From the cell containing the given text, extract its center point as (x, y) coordinate. 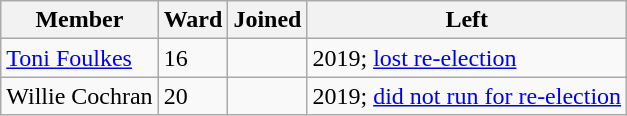
2019; did not run for re-election (467, 96)
Member (80, 20)
Joined (268, 20)
20 (193, 96)
Ward (193, 20)
Toni Foulkes (80, 58)
2019; lost re-election (467, 58)
Left (467, 20)
Willie Cochran (80, 96)
16 (193, 58)
